Return the [x, y] coordinate for the center point of the cell that contains the specified text.  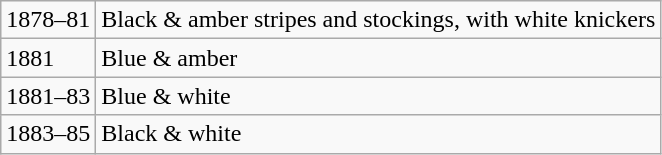
Black & amber stripes and stockings, with white knickers [378, 20]
Blue & amber [378, 58]
1881 [48, 58]
1878–81 [48, 20]
1883–85 [48, 134]
Black & white [378, 134]
Blue & white [378, 96]
1881–83 [48, 96]
